Capture the cell that displays the provided text and extract its (x, y) central coordinate. 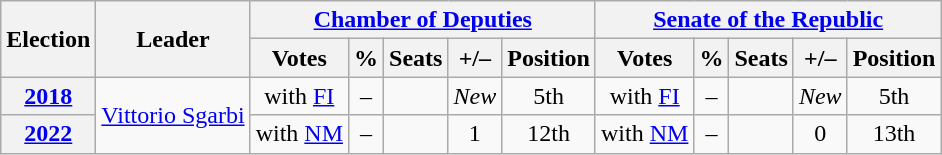
1 (475, 134)
Vittorio Sgarbi (173, 115)
2018 (48, 96)
13th (894, 134)
Election (48, 39)
Chamber of Deputies (422, 20)
2022 (48, 134)
0 (820, 134)
Senate of the Republic (768, 20)
Leader (173, 39)
12th (549, 134)
